Search for the cell housing the specified text and yield its (x, y) center coordinate. 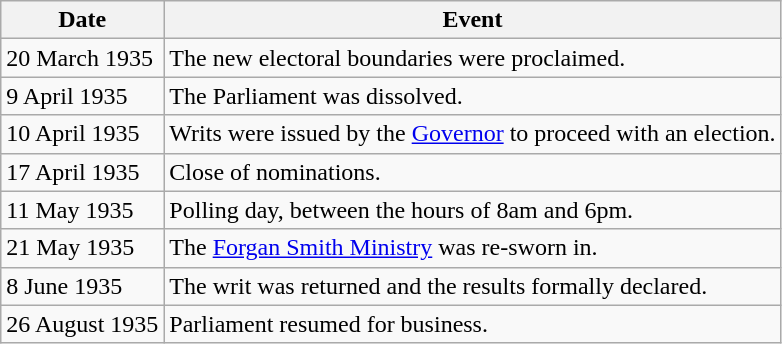
26 August 1935 (82, 324)
Event (472, 20)
11 May 1935 (82, 210)
Polling day, between the hours of 8am and 6pm. (472, 210)
The Forgan Smith Ministry was re-sworn in. (472, 248)
10 April 1935 (82, 134)
Parliament resumed for business. (472, 324)
17 April 1935 (82, 172)
21 May 1935 (82, 248)
Date (82, 20)
20 March 1935 (82, 58)
The new electoral boundaries were proclaimed. (472, 58)
8 June 1935 (82, 286)
Close of nominations. (472, 172)
9 April 1935 (82, 96)
The writ was returned and the results formally declared. (472, 286)
The Parliament was dissolved. (472, 96)
Writs were issued by the Governor to proceed with an election. (472, 134)
